Identify which cell holds the provided text, then report its [X, Y] central coordinate. 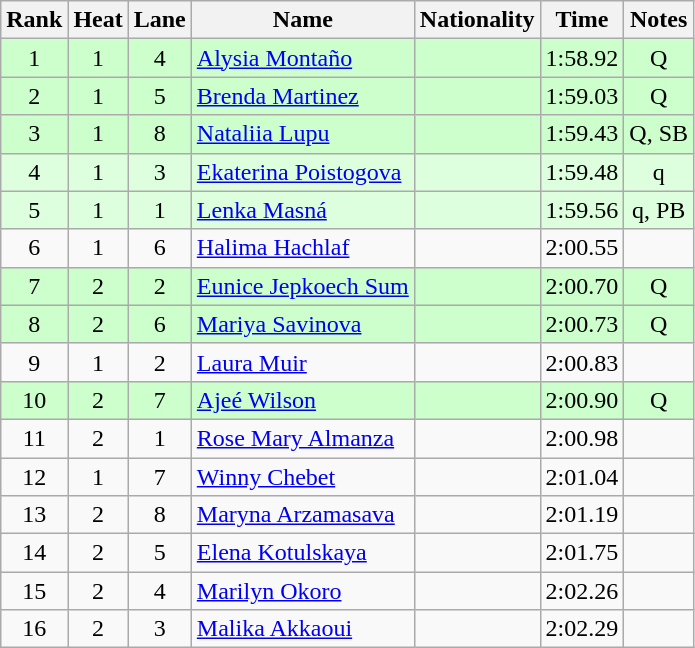
Nataliia Lupu [302, 134]
1:59.48 [582, 172]
Winny Chebet [302, 477]
Rose Mary Almanza [302, 438]
2:00.90 [582, 400]
Name [302, 20]
2:02.29 [582, 629]
Eunice Jepkoech Sum [302, 286]
Elena Kotulskaya [302, 553]
9 [34, 362]
2:02.26 [582, 591]
2:01.19 [582, 515]
Laura Muir [302, 362]
Q, SB [659, 134]
1:59.03 [582, 96]
1:58.92 [582, 58]
2:00.73 [582, 324]
2:00.98 [582, 438]
2:01.75 [582, 553]
16 [34, 629]
Heat [98, 20]
15 [34, 591]
Nationality [477, 20]
14 [34, 553]
Ajeé Wilson [302, 400]
Ekaterina Poistogova [302, 172]
1:59.56 [582, 210]
Lane [160, 20]
12 [34, 477]
Halima Hachlaf [302, 248]
Brenda Martinez [302, 96]
q [659, 172]
Malika Akkaoui [302, 629]
Notes [659, 20]
2:00.55 [582, 248]
10 [34, 400]
Lenka Masná [302, 210]
Alysia Montaño [302, 58]
13 [34, 515]
Maryna Arzamasava [302, 515]
Time [582, 20]
q, PB [659, 210]
2:01.04 [582, 477]
2:00.83 [582, 362]
Mariya Savinova [302, 324]
Rank [34, 20]
1:59.43 [582, 134]
11 [34, 438]
2:00.70 [582, 286]
Marilyn Okoro [302, 591]
